Scan for the cell matching the given text and deliver its [x, y] coordinate at center. 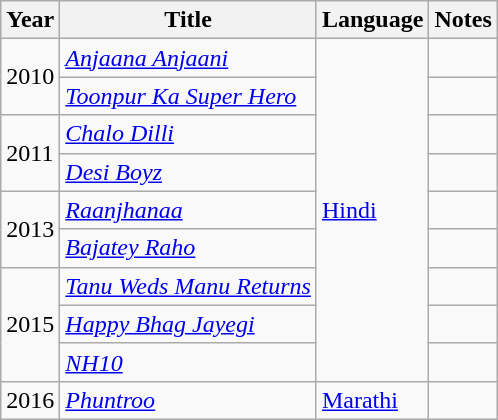
Chalo Dilli [188, 134]
Notes [463, 20]
Year [30, 20]
Tanu Weds Manu Returns [188, 286]
Raanjhanaa [188, 210]
2016 [30, 400]
2015 [30, 324]
Bajatey Raho [188, 248]
Language [372, 20]
Phuntroo [188, 400]
2010 [30, 77]
Desi Boyz [188, 172]
Title [188, 20]
NH10 [188, 362]
2011 [30, 153]
2013 [30, 229]
Anjaana Anjaani [188, 58]
Marathi [372, 400]
Happy Bhag Jayegi [188, 324]
Hindi [372, 210]
Toonpur Ka Super Hero [188, 96]
